Capture the cell that displays the provided text and extract its [x, y] central coordinate. 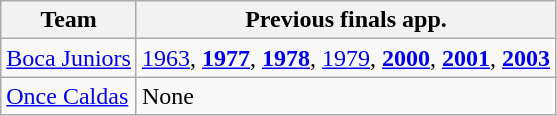
Once Caldas [69, 96]
Previous finals app. [346, 20]
None [346, 96]
Boca Juniors [69, 58]
Team [69, 20]
1963, 1977, 1978, 1979, 2000, 2001, 2003 [346, 58]
